Extract the [x, y] coordinate from the center of the cell holding the provided text.  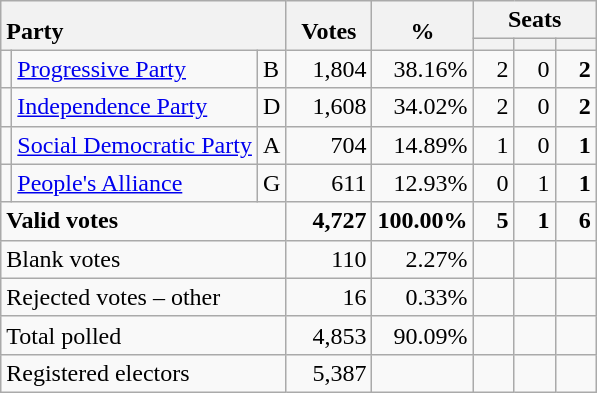
5 [494, 221]
6 [576, 221]
% [422, 26]
Blank votes [144, 259]
611 [329, 183]
G [271, 183]
Total polled [144, 335]
Social Democratic Party [135, 145]
D [271, 107]
Seats [534, 20]
4,727 [329, 221]
100.00% [422, 221]
Votes [329, 26]
4,853 [329, 335]
Rejected votes – other [144, 297]
38.16% [422, 69]
Progressive Party [135, 69]
34.02% [422, 107]
Party [144, 26]
16 [329, 297]
Valid votes [144, 221]
A [271, 145]
People's Alliance [135, 183]
704 [329, 145]
12.93% [422, 183]
1,804 [329, 69]
B [271, 69]
Registered electors [144, 373]
0.33% [422, 297]
5,387 [329, 373]
110 [329, 259]
2.27% [422, 259]
90.09% [422, 335]
Independence Party [135, 107]
1,608 [329, 107]
14.89% [422, 145]
